Extract the (x, y) coordinate from the center of the cell holding the provided text.  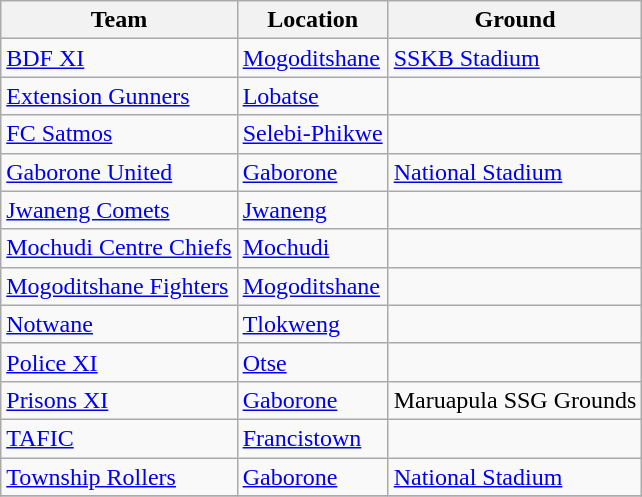
Maruapula SSG Grounds (515, 400)
Tlokweng (312, 324)
Mogoditshane Fighters (119, 286)
Francistown (312, 438)
Township Rollers (119, 477)
Jwaneng Comets (119, 210)
Mochudi Centre Chiefs (119, 248)
Notwane (119, 324)
Mochudi (312, 248)
Selebi-Phikwe (312, 134)
FC Satmos (119, 134)
Otse (312, 362)
Police XI (119, 362)
BDF XI (119, 58)
Gaborone United (119, 172)
Prisons XI (119, 400)
Jwaneng (312, 210)
Extension Gunners (119, 96)
TAFIC (119, 438)
Ground (515, 20)
Location (312, 20)
SSKB Stadium (515, 58)
Team (119, 20)
Lobatse (312, 96)
